Return (x, y) of the center of cell containing provided text 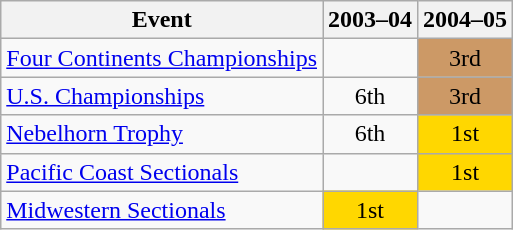
2003–04 (370, 20)
2004–05 (466, 20)
Pacific Coast Sectionals (162, 172)
Event (162, 20)
Four Continents Championships (162, 58)
Midwestern Sectionals (162, 210)
Nebelhorn Trophy (162, 134)
U.S. Championships (162, 96)
